Pinpoint the cell where the given text exists, returning its [x, y] midpoint coordinate. 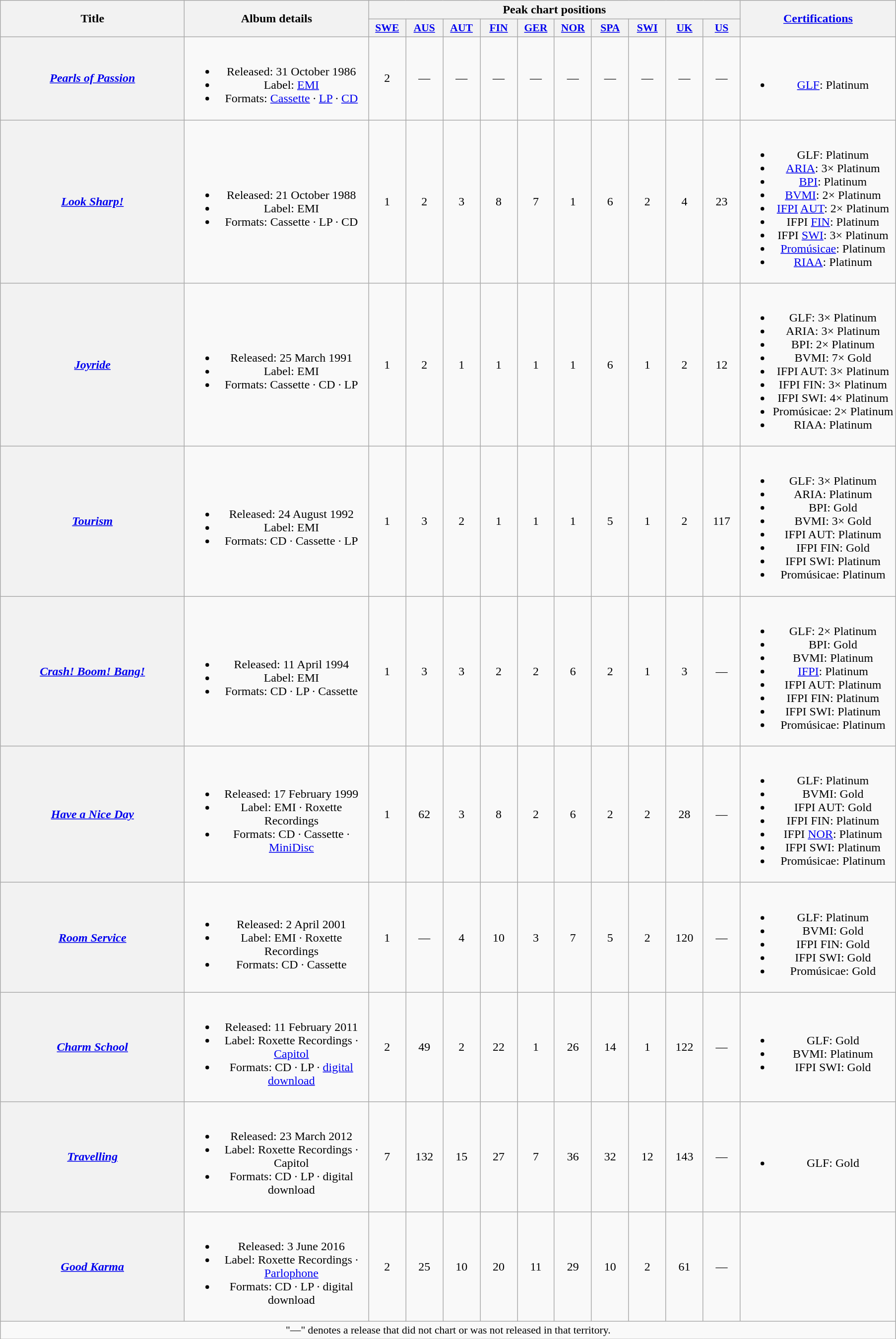
27 [499, 1157]
62 [425, 815]
SWI [647, 28]
143 [685, 1157]
15 [461, 1157]
26 [573, 1047]
GLF: PlatinumBVMI: GoldIFPI AUT: GoldIFPI FIN: PlatinumIFPI NOR: PlatinumIFPI SWI: PlatinumPromúsicae: Platinum [818, 815]
Pearls of Passion [92, 78]
Have a Nice Day [92, 815]
132 [425, 1157]
GLF: Platinum [818, 78]
Look Sharp! [92, 201]
23 [721, 201]
36 [573, 1157]
NOR [573, 28]
Crash! Boom! Bang! [92, 671]
120 [685, 938]
Good Karma [92, 1266]
Released: 21 October 1988Label: EMIFormats: Cassette · LP · CD [277, 201]
Released: 31 October 1986Label: EMIFormats: Cassette · LP · CD [277, 78]
49 [425, 1047]
Tourism [92, 521]
25 [425, 1266]
GLF: GoldBVMI: PlatinumIFPI SWI: Gold [818, 1047]
GLF: 3× PlatinumARIA: PlatinumBPI: GoldBVMI: 3× GoldIFPI AUT: PlatinumIFPI FIN: GoldIFPI SWI: PlatinumPromúsicae: Platinum [818, 521]
29 [573, 1266]
Album details [277, 19]
AUT [461, 28]
Charm School [92, 1047]
Released: 2 April 2001Label: EMI · Roxette RecordingsFormats: CD · Cassette [277, 938]
14 [610, 1047]
Released: 11 April 1994Label: EMIFormats: CD · LP · Cassette [277, 671]
117 [721, 521]
32 [610, 1157]
22 [499, 1047]
SWE [387, 28]
61 [685, 1266]
GER [536, 28]
AUS [425, 28]
Peak chart positions [555, 10]
Released: 3 June 2016Label: Roxette Recordings · ParlophoneFormats: CD · LP · digital download [277, 1266]
Released: 25 March 1991Label: EMIFormats: Cassette · CD · LP [277, 365]
UK [685, 28]
GLF: 2× PlatinumBPI: GoldBVMI: PlatinumIFPI: PlatinumIFPI AUT: PlatinumIFPI FIN: PlatinumIFPI SWI: PlatinumPromúsicae: Platinum [818, 671]
Released: 11 February 2011Label: Roxette Recordings · CapitolFormats: CD · LP · digital download [277, 1047]
20 [499, 1266]
Joyride [92, 365]
Title [92, 19]
US [721, 28]
GLF: PlatinumBVMI: GoldIFPI FIN: GoldIFPI SWI: GoldPromúsicae: Gold [818, 938]
SPA [610, 28]
FIN [499, 28]
122 [685, 1047]
Released: 17 February 1999Label: EMI · Roxette RecordingsFormats: CD · Cassette · MiniDisc [277, 815]
Travelling [92, 1157]
"—" denotes a release that did not chart or was not released in that territory. [448, 1330]
Released: 24 August 1992Label: EMIFormats: CD · Cassette · LP [277, 521]
Certifications [818, 19]
Released: 23 March 2012Label: Roxette Recordings · CapitolFormats: CD · LP · digital download [277, 1157]
11 [536, 1266]
GLF: Gold [818, 1157]
Room Service [92, 938]
28 [685, 815]
